Locate the cell with the specified text and output its (x, y) center coordinate. 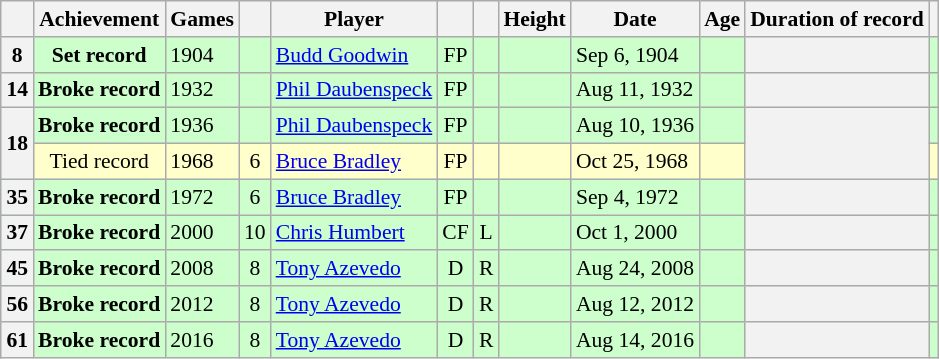
18 (17, 144)
CF (456, 233)
Achievement (99, 19)
2000 (202, 233)
Games (202, 19)
Aug 14, 2016 (635, 340)
61 (17, 340)
1968 (202, 162)
14 (17, 90)
L (486, 233)
Oct 1, 2000 (635, 233)
Age (722, 19)
Date (635, 19)
45 (17, 269)
1972 (202, 197)
1932 (202, 90)
Aug 11, 1932 (635, 90)
Oct 25, 1968 (635, 162)
37 (17, 233)
Tied record (99, 162)
Chris Humbert (354, 233)
2016 (202, 340)
10 (255, 233)
Sep 4, 1972 (635, 197)
Duration of record (837, 19)
Budd Goodwin (354, 55)
2012 (202, 304)
1936 (202, 126)
35 (17, 197)
Player (354, 19)
Sep 6, 1904 (635, 55)
Aug 24, 2008 (635, 269)
1904 (202, 55)
Aug 12, 2012 (635, 304)
2008 (202, 269)
Aug 10, 1936 (635, 126)
56 (17, 304)
Height (534, 19)
Set record (99, 55)
